Return (x, y) of the center of cell containing provided text 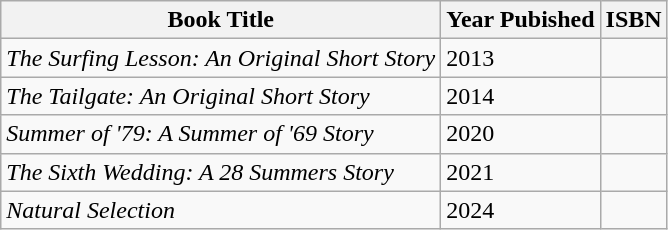
Summer of '79: A Summer of '69 Story (221, 134)
The Sixth Wedding: A 28 Summers Story (221, 172)
Natural Selection (221, 210)
2020 (520, 134)
2021 (520, 172)
ISBN (634, 20)
Book Title (221, 20)
Year Pubished (520, 20)
2013 (520, 58)
The Tailgate: An Original Short Story (221, 96)
2014 (520, 96)
The Surfing Lesson: An Original Short Story (221, 58)
2024 (520, 210)
